Locate the cell with the specified text and output its [X, Y] center coordinate. 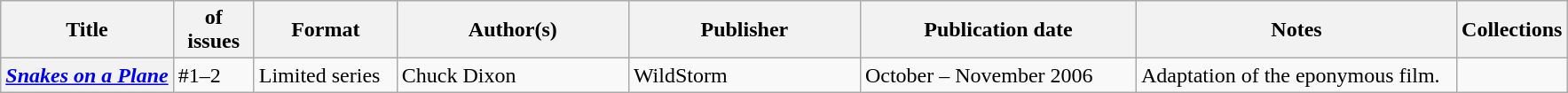
Adaptation of the eponymous film. [1296, 75]
Snakes on a Plane [87, 75]
Notes [1296, 30]
WildStorm [744, 75]
#1–2 [213, 75]
Format [325, 30]
Chuck Dixon [513, 75]
October – November 2006 [997, 75]
Publication date [997, 30]
Title [87, 30]
Author(s) [513, 30]
of issues [213, 30]
Limited series [325, 75]
Publisher [744, 30]
Collections [1512, 30]
